Search for the cell housing the specified text and yield its [x, y] center coordinate. 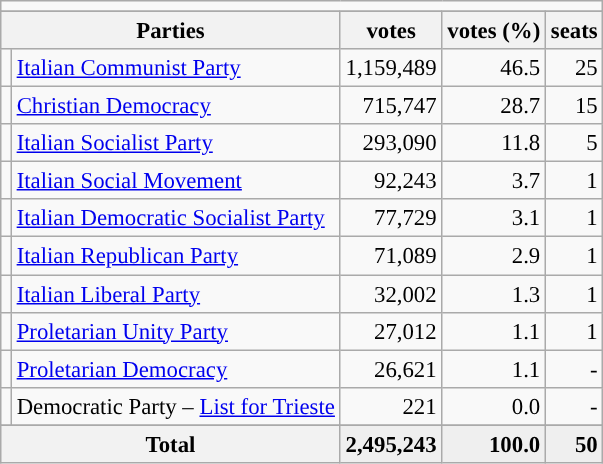
Italian Socialist Party [176, 143]
32,002 [391, 294]
15 [574, 106]
92,243 [391, 181]
Parties [170, 31]
3.1 [494, 219]
50 [574, 444]
votes [391, 31]
3.7 [494, 181]
221 [391, 406]
Italian Liberal Party [176, 294]
11.8 [494, 143]
Proletarian Democracy [176, 369]
5 [574, 143]
77,729 [391, 219]
27,012 [391, 331]
46.5 [494, 68]
2.9 [494, 256]
Italian Democratic Socialist Party [176, 219]
293,090 [391, 143]
25 [574, 68]
1,159,489 [391, 68]
Italian Communist Party [176, 68]
Italian Social Movement [176, 181]
Christian Democracy [176, 106]
Democratic Party – List for Trieste [176, 406]
votes (%) [494, 31]
Italian Republican Party [176, 256]
100.0 [494, 444]
1.3 [494, 294]
0.0 [494, 406]
26,621 [391, 369]
Total [170, 444]
71,089 [391, 256]
715,747 [391, 106]
seats [574, 31]
28.7 [494, 106]
2,495,243 [391, 444]
Proletarian Unity Party [176, 331]
